Provide the [X, Y] coordinate of the cell's center where the given text is located.  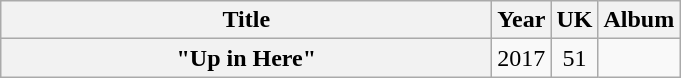
2017 [522, 58]
Year [522, 20]
51 [574, 58]
Album [639, 20]
"Up in Here" [246, 58]
Title [246, 20]
UK [574, 20]
